Find where the given text appears and provide that cell's center as [X, Y] coordinate. 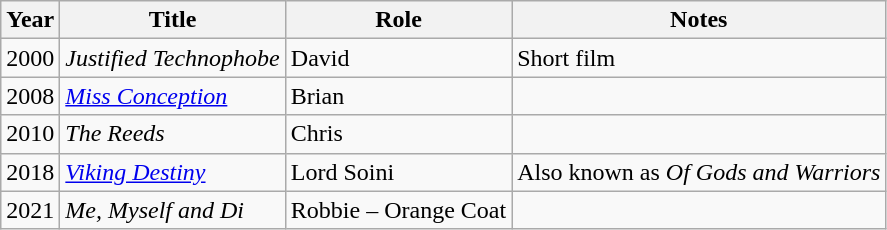
Also known as Of Gods and Warriors [699, 172]
2010 [30, 134]
2000 [30, 58]
Notes [699, 20]
Lord Soini [398, 172]
The Reeds [172, 134]
Brian [398, 96]
Robbie – Orange Coat [398, 210]
Year [30, 20]
2021 [30, 210]
Chris [398, 134]
Miss Conception [172, 96]
Title [172, 20]
2008 [30, 96]
Short film [699, 58]
2018 [30, 172]
Viking Destiny [172, 172]
Justified Technophobe [172, 58]
David [398, 58]
Me, Myself and Di [172, 210]
Role [398, 20]
